Search for the cell housing the specified text and yield its (x, y) center coordinate. 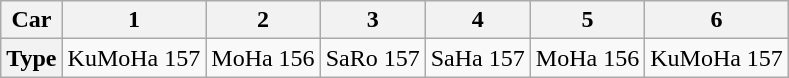
SaRo 157 (372, 58)
Car (32, 20)
6 (717, 20)
1 (134, 20)
Type (32, 58)
3 (372, 20)
2 (263, 20)
5 (587, 20)
4 (478, 20)
SaHa 157 (478, 58)
